Identify which cell holds the provided text, then report its (x, y) central coordinate. 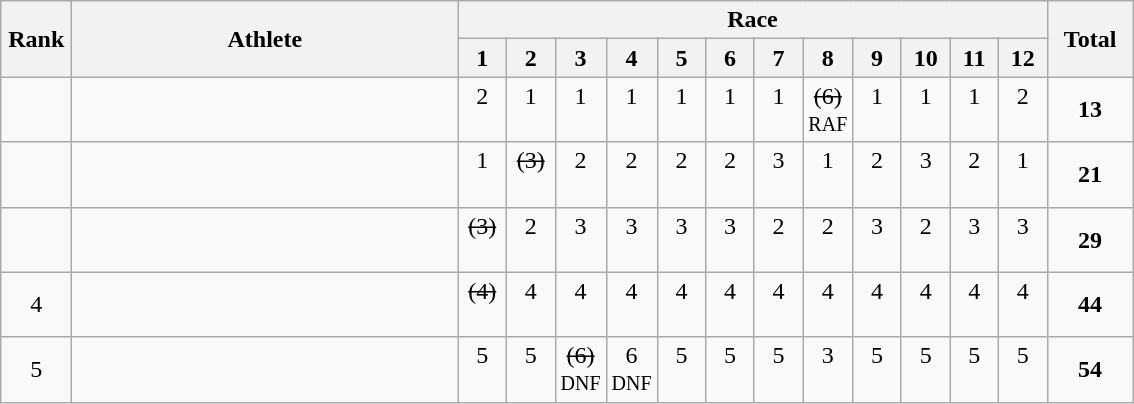
13 (1090, 110)
Athlete (265, 39)
Rank (36, 39)
(6)DNF (580, 370)
(4) (482, 304)
21 (1090, 174)
29 (1090, 240)
12 (1022, 58)
Race (752, 20)
11 (974, 58)
10 (926, 58)
7 (778, 58)
8 (828, 58)
54 (1090, 370)
(6)RAF (828, 110)
6DNF (632, 370)
9 (878, 58)
6 (730, 58)
Total (1090, 39)
44 (1090, 304)
